From the cell containing the given text, extract its center point as (x, y) coordinate. 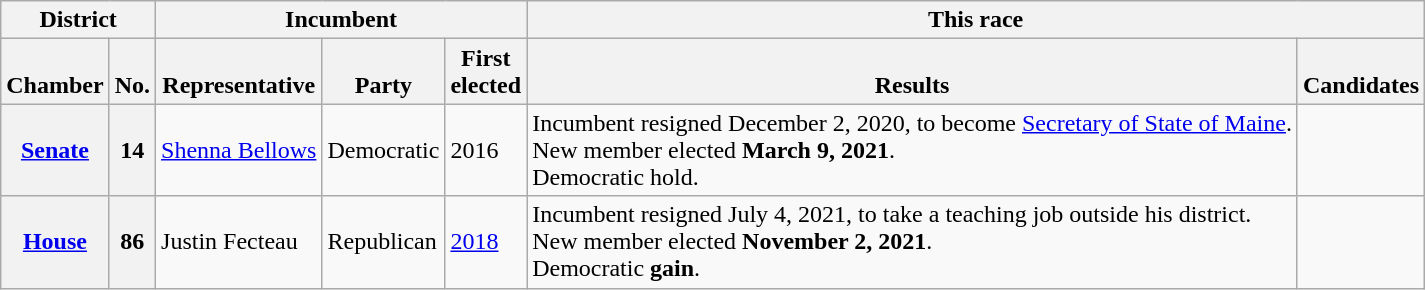
Results (912, 72)
Chamber (55, 72)
Justin Fecteau (239, 242)
Republican (384, 242)
Candidates (1360, 72)
This race (976, 20)
14 (132, 150)
Incumbent (342, 20)
Party (384, 72)
2018 (486, 242)
District (78, 20)
Senate (55, 150)
House (55, 242)
2016 (486, 150)
Incumbent resigned July 4, 2021, to take a teaching job outside his district.New member elected November 2, 2021.Democratic gain. (912, 242)
Firstelected (486, 72)
Shenna Bellows (239, 150)
86 (132, 242)
No. (132, 72)
Representative (239, 72)
Democratic (384, 150)
Incumbent resigned December 2, 2020, to become Secretary of State of Maine.New member elected March 9, 2021.Democratic hold. (912, 150)
